Provide the [x, y] coordinate of the cell's center where the given text is located.  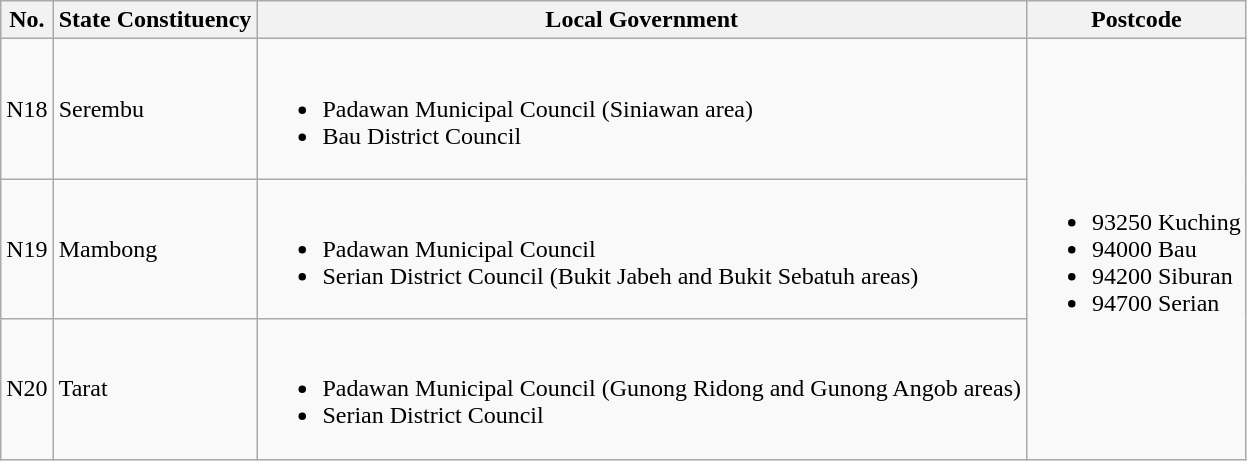
N20 [27, 389]
Local Government [642, 20]
Padawan Municipal Council (Gunong Ridong and Gunong Angob areas)Serian District Council [642, 389]
Padawan Municipal CouncilSerian District Council (Bukit Jabeh and Bukit Sebatuh areas) [642, 249]
Postcode [1136, 20]
93250 Kuching94000 Bau94200 Siburan94700 Serian [1136, 249]
Tarat [155, 389]
Padawan Municipal Council (Siniawan area)Bau District Council [642, 109]
No. [27, 20]
Serembu [155, 109]
N19 [27, 249]
Mambong [155, 249]
N18 [27, 109]
State Constituency [155, 20]
